Capture the cell that displays the provided text and extract its (X, Y) central coordinate. 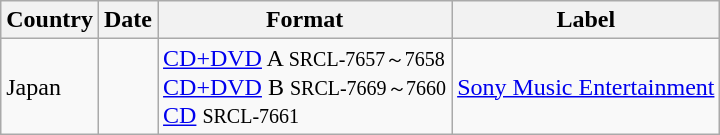
Format (305, 20)
Japan (50, 86)
Date (128, 20)
CD+DVD A SRCL-7657～7658 CD+DVD B SRCL-7669～7660CD SRCL-7661 (305, 86)
Sony Music Entertainment (586, 86)
Label (586, 20)
Country (50, 20)
